Return the (X, Y) coordinate for the center point of the cell that contains the specified text.  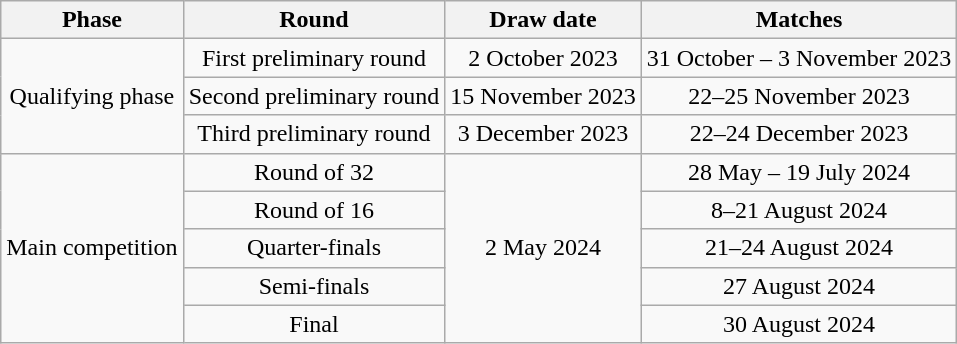
Semi-finals (314, 286)
Round of 32 (314, 172)
Final (314, 324)
15 November 2023 (543, 96)
Quarter-finals (314, 248)
Main competition (92, 248)
First preliminary round (314, 58)
27 August 2024 (799, 286)
Second preliminary round (314, 96)
Round (314, 20)
28 May – 19 July 2024 (799, 172)
Round of 16 (314, 210)
Draw date (543, 20)
8–21 August 2024 (799, 210)
22–25 November 2023 (799, 96)
2 October 2023 (543, 58)
3 December 2023 (543, 134)
Phase (92, 20)
Third preliminary round (314, 134)
31 October – 3 November 2023 (799, 58)
Qualifying phase (92, 96)
2 May 2024 (543, 248)
30 August 2024 (799, 324)
22–24 December 2023 (799, 134)
21–24 August 2024 (799, 248)
Matches (799, 20)
